Output the (x, y) coordinate of the center of the cell containing the given text.  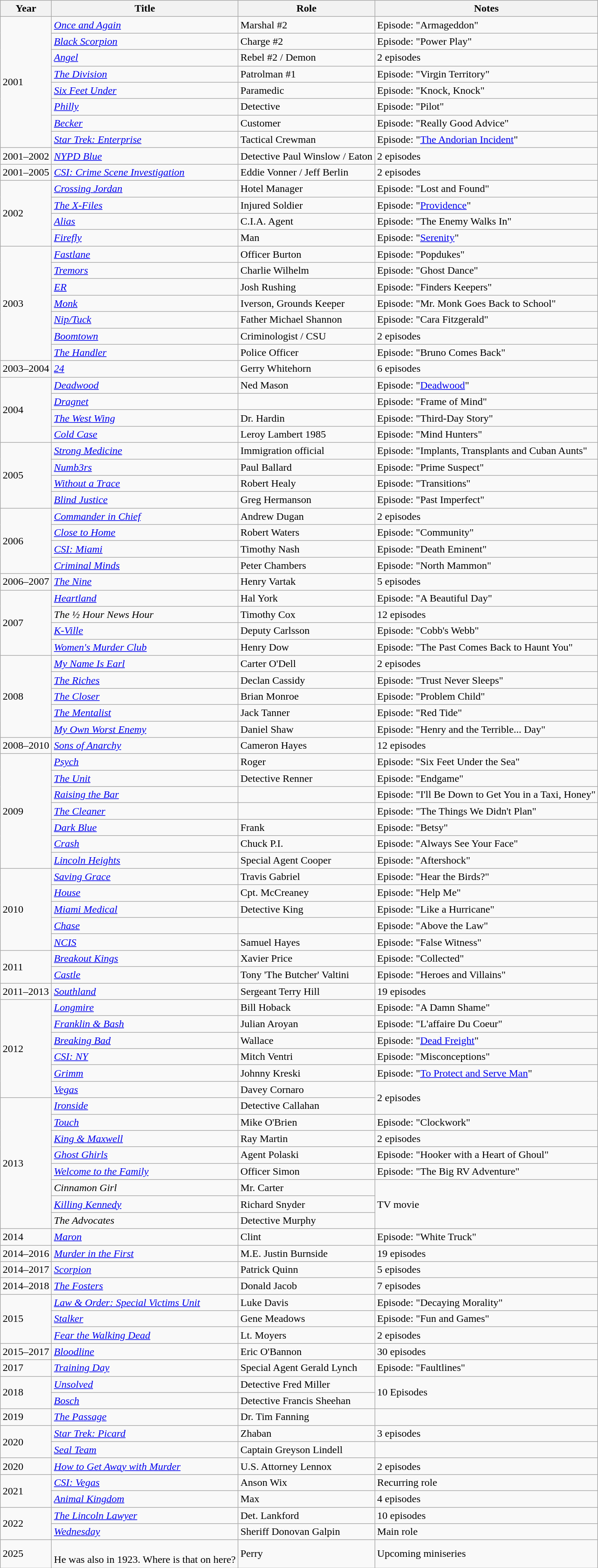
Robert Waters (307, 533)
Crash (145, 844)
Episode: "White Truck" (486, 1237)
The Division (145, 74)
The Lincoln Lawyer (145, 1515)
Episode: "Henry and the Terrible... Day" (486, 729)
Criminal Minds (145, 565)
Psych (145, 762)
Firefly (145, 238)
Episode: "Third-Day Story" (486, 418)
Cinnamon Girl (145, 1188)
Year (26, 9)
2018 (26, 1392)
My Own Worst Enemy (145, 729)
Star Trek: Picard (145, 1433)
Episode: "L'affaire Du Coeur" (486, 1024)
2017 (26, 1368)
Commander in Chief (145, 516)
2021 (26, 1491)
2014 (26, 1237)
Episode: "The Andorian Incident" (486, 139)
Episode: "Misconceptions" (486, 1057)
Star Trek: Enterprise (145, 139)
Paul Ballard (307, 467)
2009 (26, 811)
Episode: "Always See Your Face" (486, 844)
4 episodes (486, 1499)
Episode: "Popdukes" (486, 254)
Detective (307, 107)
Max (307, 1499)
Blind Justice (145, 500)
Episode: "Clockwork" (486, 1122)
Episode: "Problem Child" (486, 696)
Officer Simon (307, 1171)
Tony 'The Butcher' Valtini (307, 975)
2001 (26, 82)
Episode: "The Enemy Walks In" (486, 222)
Touch (145, 1122)
Episode: "Armageddon" (486, 25)
Dark Blue (145, 827)
Recurring role (486, 1482)
Breaking Bad (145, 1040)
Episode: "A Damn Shame" (486, 1008)
Tremors (145, 271)
Lincoln Heights (145, 860)
Episode: "Cobb's Webb" (486, 631)
Unsolved (145, 1384)
Franklin & Bash (145, 1024)
Gerry Whitehorn (307, 369)
Daniel Shaw (307, 729)
Gene Meadows (307, 1319)
Dr. Tim Fanning (307, 1417)
Scorpion (145, 1270)
2013 (26, 1163)
Episode: "Heroes and Villains" (486, 975)
30 episodes (486, 1352)
10 episodes (486, 1515)
Mitch Ventri (307, 1057)
2003–2004 (26, 369)
Mr. Carter (307, 1188)
2019 (26, 1417)
Seal Team (145, 1450)
Charlie Wilhelm (307, 271)
Killing Kennedy (145, 1204)
Vegas (145, 1090)
2002 (26, 213)
Ned Mason (307, 385)
Maron (145, 1237)
Nip/Tuck (145, 320)
Episode: "Deadwood" (486, 385)
Bill Hoback (307, 1008)
Episode: "Transitions" (486, 484)
Perry (307, 1554)
Strong Medicine (145, 451)
Fear the Walking Dead (145, 1335)
3 episodes (486, 1433)
Numb3rs (145, 467)
Episode: "North Mammon" (486, 565)
Agent Polaski (307, 1155)
Immigration official (307, 451)
U.S. Attorney Lennox (307, 1466)
Episode: "Lost and Found" (486, 188)
Detective Renner (307, 778)
Episode: "Endgame" (486, 778)
The West Wing (145, 418)
Frank (307, 827)
Animal Kingdom (145, 1499)
Anson Wix (307, 1482)
Zhaban (307, 1433)
Special Agent Cooper (307, 860)
Greg Hermanson (307, 500)
Peter Chambers (307, 565)
Dragnet (145, 401)
Criminologist / CSU (307, 336)
2008–2010 (26, 746)
Episode: "Prime Suspect" (486, 467)
Cpt. McCreaney (307, 893)
Bloodline (145, 1352)
2008 (26, 696)
7 episodes (486, 1286)
The Nine (145, 582)
Johnny Kreski (307, 1073)
Customer (307, 123)
Episode: "Decaying Morality" (486, 1303)
Samuel Hayes (307, 942)
Episode: "Power Play" (486, 41)
My Name Is Earl (145, 664)
Women's Murder Club (145, 647)
The Cleaner (145, 811)
Henry Dow (307, 647)
Angel (145, 58)
2006 (26, 541)
The ½ Hour News Hour (145, 614)
Roger (307, 762)
Cold Case (145, 434)
Deputy Carlsson (307, 631)
Monk (145, 303)
24 (145, 369)
Episode: "Aftershock" (486, 860)
10 Episodes (486, 1392)
Episode: "Death Eminent" (486, 549)
Episode: "Providence" (486, 205)
Chuck P.I. (307, 844)
Episode: "I'll Be Down to Get You in a Taxi, Honey" (486, 795)
Alias (145, 222)
CSI: Miami (145, 549)
2003 (26, 303)
TV movie (486, 1204)
K-Ville (145, 631)
2001–2002 (26, 156)
Black Scorpion (145, 41)
Sergeant Terry Hill (307, 991)
Episode: "Pilot" (486, 107)
Man (307, 238)
2015 (26, 1319)
Episode: "Hooker with a Heart of Ghoul" (486, 1155)
Bosch (145, 1401)
Leroy Lambert 1985 (307, 434)
Timothy Nash (307, 549)
Episode: "Serenity" (486, 238)
The Riches (145, 680)
Episode: "To Protect and Serve Man" (486, 1073)
He was also in 1923. Where is that on here? (145, 1554)
Episode: "Dead Freight" (486, 1040)
Det. Lankford (307, 1515)
NCIS (145, 942)
The Handler (145, 352)
The Closer (145, 696)
Episode: "The Things We Didn't Plan" (486, 811)
The Advocates (145, 1220)
Saving Grace (145, 877)
Father Michael Shannon (307, 320)
Donald Jacob (307, 1286)
Title (145, 9)
Philly (145, 107)
Becker (145, 123)
2012 (26, 1049)
Episode: "Above the Law" (486, 926)
Carter O'Dell (307, 664)
Heartland (145, 598)
2015–2017 (26, 1352)
Detective Francis Sheehan (307, 1401)
Crossing Jordan (145, 188)
Davey Cornaro (307, 1090)
Boomtown (145, 336)
Officer Burton (307, 254)
Injured Soldier (307, 205)
Law & Order: Special Victims Unit (145, 1303)
Detective Fred Miller (307, 1384)
The Unit (145, 778)
Episode: "Knock, Knock" (486, 90)
Fastlane (145, 254)
Episode: "Bruno Comes Back" (486, 352)
Episode: "Trust Never Sleeps" (486, 680)
Detective Murphy (307, 1220)
The Passage (145, 1417)
Grimm (145, 1073)
Episode: "Collected" (486, 958)
Episode: "Implants, Transplants and Cuban Aunts" (486, 451)
CSI: Vegas (145, 1482)
2011–2013 (26, 991)
Cameron Hayes (307, 746)
Mike O'Brien (307, 1122)
Dr. Hardin (307, 418)
Detective Callahan (307, 1106)
Episode: "Hear the Birds?" (486, 877)
Eddie Vonner / Jeff Berlin (307, 172)
Episode: "Six Feet Under the Sea" (486, 762)
Six Feet Under (145, 90)
2022 (26, 1523)
Patrick Quinn (307, 1270)
Once and Again (145, 25)
Notes (486, 9)
Longmire (145, 1008)
Marshal #2 (307, 25)
2014–2018 (26, 1286)
Jack Tanner (307, 713)
Luke Davis (307, 1303)
The Fosters (145, 1286)
Close to Home (145, 533)
2011 (26, 966)
Travis Gabriel (307, 877)
NYPD Blue (145, 156)
2007 (26, 623)
Welcome to the Family (145, 1171)
Murder in the First (145, 1253)
Episode: "Fun and Games" (486, 1319)
Episode: "Mind Hunters" (486, 434)
2025 (26, 1554)
6 episodes (486, 369)
Iverson, Grounds Keeper (307, 303)
Episode: "Virgin Territory" (486, 74)
2004 (26, 410)
Stalker (145, 1319)
Lt. Moyers (307, 1335)
Upcoming miniseries (486, 1554)
Episode: "The Big RV Adventure" (486, 1171)
CSI: NY (145, 1057)
Detective King (307, 909)
Role (307, 9)
Castle (145, 975)
Patrolman #1 (307, 74)
2001–2005 (26, 172)
2005 (26, 475)
Chase (145, 926)
Sheriff Donovan Galpin (307, 1532)
Episode: "Help Me" (486, 893)
Training Day (145, 1368)
Ray Martin (307, 1139)
Episode: "Faultlines" (486, 1368)
Timothy Cox (307, 614)
2010 (26, 909)
Episode: "False Witness" (486, 942)
Ghost Ghirls (145, 1155)
Episode: "Betsy" (486, 827)
Without a Trace (145, 484)
2006–2007 (26, 582)
C.I.A. Agent (307, 222)
Josh Rushing (307, 287)
Episode: "Mr. Monk Goes Back to School" (486, 303)
Robert Healy (307, 484)
Xavier Price (307, 958)
Hotel Manager (307, 188)
M.E. Justin Burnside (307, 1253)
2014–2017 (26, 1270)
CSI: Crime Scene Investigation (145, 172)
Episode: "Community" (486, 533)
Episode: "Cara Fitzgerald" (486, 320)
Miami Medical (145, 909)
Eric O'Bannon (307, 1352)
How to Get Away with Murder (145, 1466)
Episode: "Frame of Mind" (486, 401)
Raising the Bar (145, 795)
Richard Snyder (307, 1204)
The X-Files (145, 205)
Episode: "Past Imperfect" (486, 500)
Brian Monroe (307, 696)
Episode: "Like a Hurricane" (486, 909)
Episode: "Really Good Advice" (486, 123)
Ironside (145, 1106)
Episode: "Finders Keepers" (486, 287)
Rebel #2 / Demon (307, 58)
ER (145, 287)
Sons of Anarchy (145, 746)
Special Agent Gerald Lynch (307, 1368)
Clint (307, 1237)
King & Maxwell (145, 1139)
Episode: "The Past Comes Back to Haunt You" (486, 647)
Main role (486, 1532)
Episode: "Ghost Dance" (486, 271)
Wallace (307, 1040)
Southland (145, 991)
Henry Vartak (307, 582)
Captain Greyson Lindell (307, 1450)
Detective Paul Winslow / Eaton (307, 156)
Declan Cassidy (307, 680)
House (145, 893)
Deadwood (145, 385)
Breakout Kings (145, 958)
Wednesday (145, 1532)
Tactical Crewman (307, 139)
Charge #2 (307, 41)
Hal York (307, 598)
Episode: "A Beautiful Day" (486, 598)
Julian Aroyan (307, 1024)
The Mentalist (145, 713)
2014–2016 (26, 1253)
Andrew Dugan (307, 516)
Episode: "Red Tide" (486, 713)
Police Officer (307, 352)
Paramedic (307, 90)
